For the text-containing cell, return its midpoint in [x, y] coordinate format. 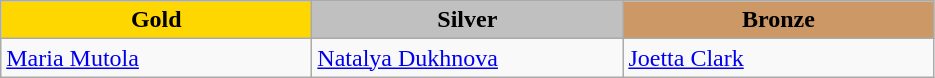
Silver [468, 20]
Maria Mutola [156, 58]
Joetta Clark [778, 58]
Bronze [778, 20]
Natalya Dukhnova [468, 58]
Gold [156, 20]
